Provide the [x, y] coordinate of the cell's center where the given text is located.  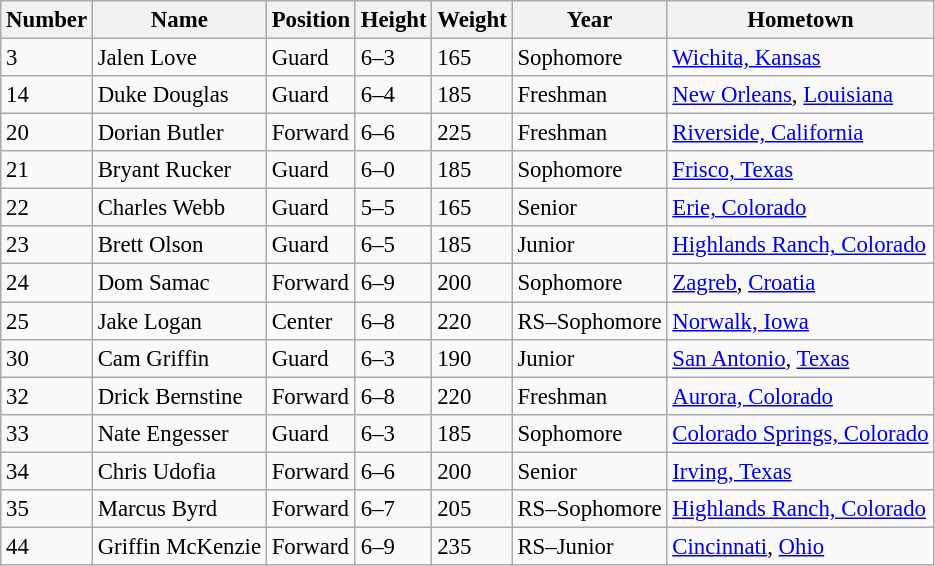
30 [47, 358]
Position [310, 20]
Aurora, Colorado [800, 396]
24 [47, 283]
Bryant Rucker [179, 170]
6–0 [393, 170]
235 [472, 546]
5–5 [393, 208]
22 [47, 208]
Irving, Texas [800, 471]
Colorado Springs, Colorado [800, 433]
33 [47, 433]
Year [590, 20]
Cincinnati, Ohio [800, 546]
Weight [472, 20]
Wichita, Kansas [800, 58]
6–7 [393, 509]
6–4 [393, 95]
Height [393, 20]
225 [472, 133]
Marcus Byrd [179, 509]
190 [472, 358]
34 [47, 471]
Duke Douglas [179, 95]
32 [47, 396]
New Orleans, Louisiana [800, 95]
Charles Webb [179, 208]
Number [47, 20]
Brett Olson [179, 245]
25 [47, 321]
Erie, Colorado [800, 208]
Frisco, Texas [800, 170]
3 [47, 58]
Center [310, 321]
RS–Junior [590, 546]
Chris Udofia [179, 471]
Hometown [800, 20]
Dorian Butler [179, 133]
6–5 [393, 245]
Drick Bernstine [179, 396]
Jake Logan [179, 321]
44 [47, 546]
35 [47, 509]
205 [472, 509]
Name [179, 20]
Jalen Love [179, 58]
Nate Engesser [179, 433]
20 [47, 133]
Riverside, California [800, 133]
21 [47, 170]
Dom Samac [179, 283]
Cam Griffin [179, 358]
14 [47, 95]
23 [47, 245]
Norwalk, Iowa [800, 321]
Griffin McKenzie [179, 546]
Zagreb, Croatia [800, 283]
San Antonio, Texas [800, 358]
